Locate the cell with the specified text and output its [X, Y] center coordinate. 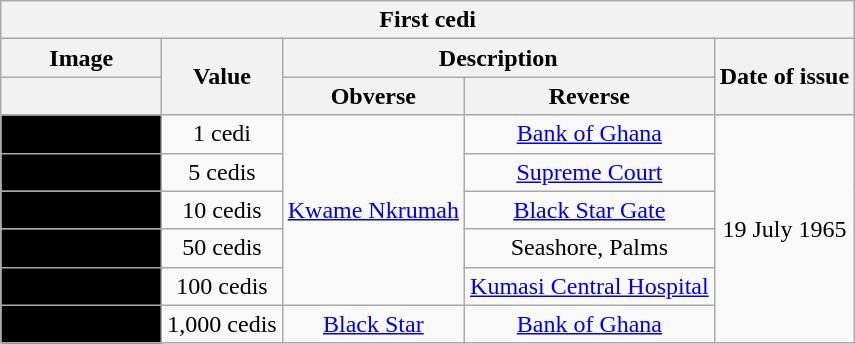
1 cedi [222, 134]
Black Star Gate [590, 210]
100 cedis [222, 286]
First cedi [428, 20]
Seashore, Palms [590, 248]
Supreme Court [590, 172]
Description [498, 58]
5 cedis [222, 172]
Black Star [373, 324]
Reverse [590, 96]
Image [82, 58]
Obverse [373, 96]
1,000 cedis [222, 324]
Kwame Nkrumah [373, 210]
Date of issue [784, 77]
50 cedis [222, 248]
19 July 1965 [784, 229]
Value [222, 77]
Kumasi Central Hospital [590, 286]
10 cedis [222, 210]
